Return [X, Y] of the center of cell containing provided text 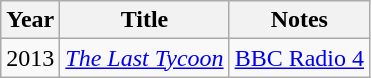
The Last Tycoon [144, 58]
2013 [30, 58]
Notes [299, 20]
Year [30, 20]
Title [144, 20]
BBC Radio 4 [299, 58]
